Extract the (X, Y) coordinate from the center of the cell holding the provided text.  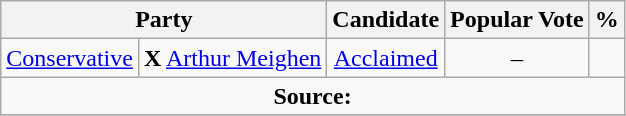
– (518, 58)
% (606, 20)
X Arthur Meighen (232, 58)
Party (164, 20)
Popular Vote (518, 20)
Candidate (386, 20)
Acclaimed (386, 58)
Conservative (70, 58)
Source: (313, 96)
